Search for the cell housing the specified text and yield its [x, y] center coordinate. 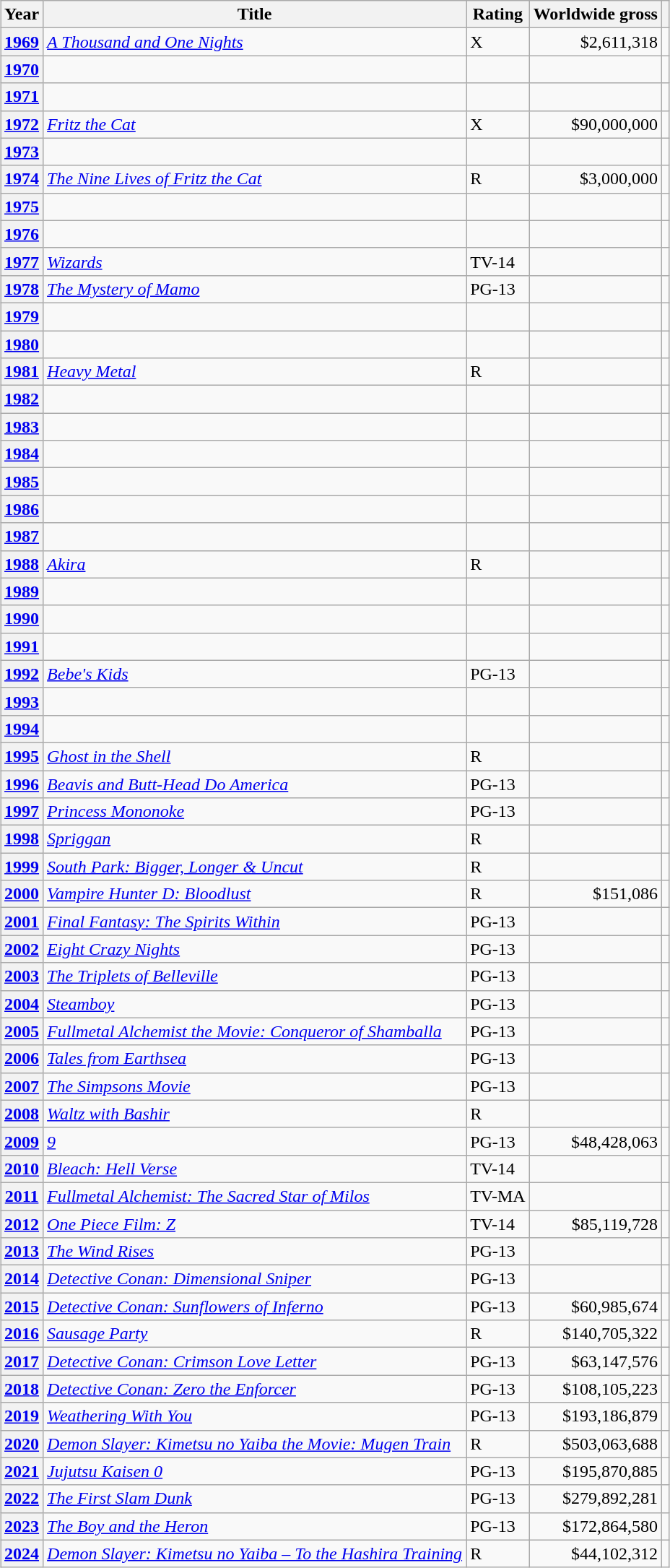
1997 [22, 812]
2000 [22, 894]
2017 [22, 1361]
1972 [22, 124]
2006 [22, 1059]
South Park: Bigger, Longer & Uncut [255, 867]
$3,000,000 [595, 179]
Detective Conan: Dimensional Sniper [255, 1279]
Fullmetal Alchemist: The Sacred Star of Milos [255, 1196]
2004 [22, 1004]
Title [255, 14]
1980 [22, 345]
2008 [22, 1114]
2009 [22, 1141]
1983 [22, 427]
Detective Conan: Sunflowers of Inferno [255, 1307]
1975 [22, 207]
1969 [22, 42]
Year [22, 14]
Steamboy [255, 1004]
Fullmetal Alchemist the Movie: Conqueror of Shamballa [255, 1031]
2023 [22, 1526]
The Nine Lives of Fritz the Cat [255, 179]
Spriggan [255, 839]
Vampire Hunter D: Bloodlust [255, 894]
Rating [498, 14]
2003 [22, 976]
Wizards [255, 261]
1985 [22, 482]
$172,864,580 [595, 1526]
1977 [22, 261]
2015 [22, 1307]
1987 [22, 537]
1996 [22, 784]
One Piece Film: Z [255, 1224]
1974 [22, 179]
$151,086 [595, 894]
2024 [22, 1554]
1991 [22, 646]
$63,147,576 [595, 1361]
1976 [22, 234]
1971 [22, 97]
2021 [22, 1471]
2020 [22, 1444]
1992 [22, 674]
$44,102,312 [595, 1554]
Final Fantasy: The Spirits Within [255, 922]
1970 [22, 69]
$90,000,000 [595, 124]
2010 [22, 1169]
Demon Slayer: Kimetsu no Yaiba – To the Hashira Training [255, 1554]
Detective Conan: Zero the Enforcer [255, 1389]
Fritz the Cat [255, 124]
$85,119,728 [595, 1224]
Beavis and Butt-Head Do America [255, 784]
1993 [22, 701]
1994 [22, 729]
2013 [22, 1252]
Princess Mononoke [255, 812]
The Triplets of Belleville [255, 976]
Tales from Earthsea [255, 1059]
2022 [22, 1499]
1999 [22, 867]
Weathering With You [255, 1416]
1990 [22, 619]
$193,186,879 [595, 1416]
The Simpsons Movie [255, 1086]
Demon Slayer: Kimetsu no Yaiba the Movie: Mugen Train [255, 1444]
1995 [22, 756]
$60,985,674 [595, 1307]
2016 [22, 1334]
Bleach: Hell Verse [255, 1169]
Akira [255, 564]
1979 [22, 316]
Jujutsu Kaisen 0 [255, 1471]
Sausage Party [255, 1334]
2018 [22, 1389]
1988 [22, 564]
1982 [22, 399]
2019 [22, 1416]
The Mystery of Mamo [255, 289]
$279,892,281 [595, 1499]
2011 [22, 1196]
A Thousand and One Nights [255, 42]
Detective Conan: Crimson Love Letter [255, 1361]
Ghost in the Shell [255, 756]
$108,105,223 [595, 1389]
2012 [22, 1224]
1989 [22, 592]
2002 [22, 949]
TV-MA [498, 1196]
2005 [22, 1031]
Heavy Metal [255, 372]
1981 [22, 372]
2001 [22, 922]
$2,611,318 [595, 42]
2014 [22, 1279]
1973 [22, 152]
$48,428,063 [595, 1141]
1986 [22, 509]
1998 [22, 839]
The Boy and the Heron [255, 1526]
1984 [22, 454]
$503,063,688 [595, 1444]
9 [255, 1141]
The Wind Rises [255, 1252]
2007 [22, 1086]
1978 [22, 289]
The First Slam Dunk [255, 1499]
$140,705,322 [595, 1334]
Waltz with Bashir [255, 1114]
$195,870,885 [595, 1471]
Worldwide gross [595, 14]
Eight Crazy Nights [255, 949]
Bebe's Kids [255, 674]
